Identify which cell holds the provided text, then report its [x, y] central coordinate. 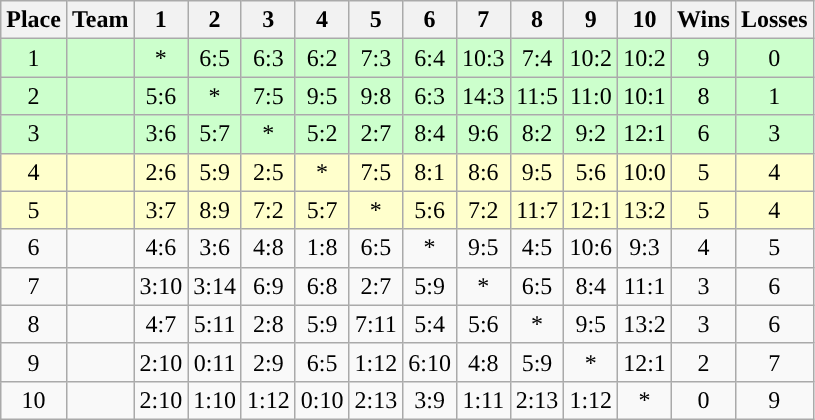
6:8 [322, 286]
5:2 [322, 134]
8:9 [215, 210]
8:1 [430, 172]
9:6 [483, 134]
Team [100, 20]
3:7 [161, 210]
3:9 [430, 400]
10:3 [483, 58]
2:8 [268, 324]
9:3 [645, 248]
9:8 [376, 96]
11:0 [591, 96]
10:1 [645, 96]
7:4 [537, 58]
6:9 [268, 286]
0:11 [215, 362]
14:3 [483, 96]
8:6 [483, 172]
Place [34, 20]
Wins [703, 20]
2:6 [161, 172]
7:11 [376, 324]
4:5 [537, 248]
1:10 [215, 400]
7:3 [376, 58]
6:10 [430, 362]
10:6 [591, 248]
0:10 [322, 400]
6:4 [430, 58]
2:9 [268, 362]
3:10 [161, 286]
10:0 [645, 172]
Losses [774, 20]
5:4 [430, 324]
5:11 [215, 324]
6:2 [322, 58]
2:5 [268, 172]
3:14 [215, 286]
4:7 [161, 324]
4:6 [161, 248]
9:2 [591, 134]
8:2 [537, 134]
11:5 [537, 96]
1:11 [483, 400]
11:7 [537, 210]
1:8 [322, 248]
11:1 [645, 286]
